Output the [x, y] coordinate of the center of the cell containing the given text.  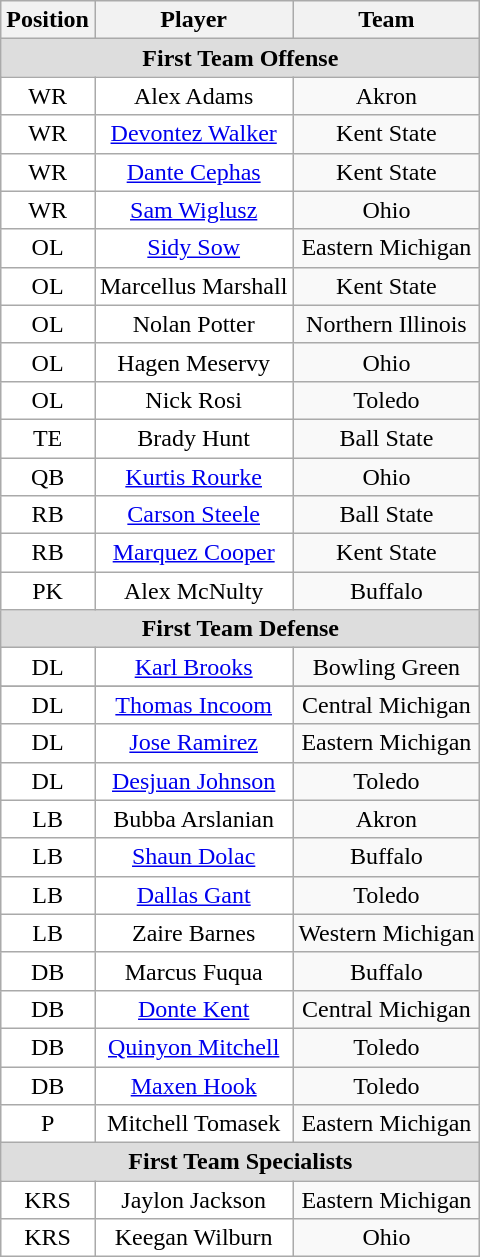
Sidy Sow [193, 248]
Brady Hunt [193, 438]
Marcellus Marshall [193, 286]
Karl Brooks [193, 667]
Nolan Potter [193, 324]
Jose Ramirez [193, 743]
QB [48, 477]
TE [48, 438]
Sam Wiglusz [193, 210]
First Team Specialists [240, 1162]
Maxen Hook [193, 1085]
P [48, 1124]
Carson Steele [193, 515]
Dallas Gant [193, 895]
First Team Offense [240, 58]
Alex Adams [193, 96]
Alex McNulty [193, 591]
Position [48, 20]
Donte Kent [193, 1009]
Kurtis Rourke [193, 477]
Marcus Fuqua [193, 971]
Jaylon Jackson [193, 1200]
Marquez Cooper [193, 553]
Thomas Incoom [193, 705]
Dante Cephas [193, 172]
Zaire Barnes [193, 933]
Northern Illinois [386, 324]
Hagen Meservy [193, 362]
Nick Rosi [193, 400]
PK [48, 591]
Bowling Green [386, 667]
Shaun Dolac [193, 857]
Bubba Arslanian [193, 819]
Player [193, 20]
Keegan Wilburn [193, 1238]
Desjuan Johnson [193, 781]
First Team Defense [240, 629]
Mitchell Tomasek [193, 1124]
Team [386, 20]
Devontez Walker [193, 134]
Western Michigan [386, 933]
Quinyon Mitchell [193, 1047]
